Scan for the cell matching the given text and deliver its (x, y) coordinate at center. 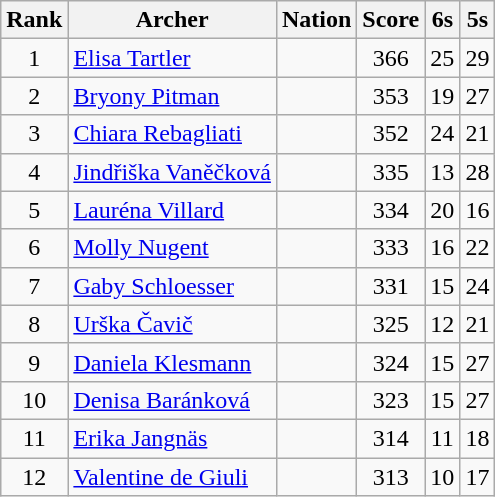
19 (442, 96)
9 (34, 362)
2 (34, 96)
4 (34, 172)
28 (478, 172)
Score (391, 20)
Jindřiška Vaněčková (172, 172)
Chiara Rebagliati (172, 134)
335 (391, 172)
29 (478, 58)
8 (34, 324)
333 (391, 248)
25 (442, 58)
334 (391, 210)
314 (391, 438)
13 (442, 172)
Gaby Schloesser (172, 286)
6 (34, 248)
353 (391, 96)
366 (391, 58)
3 (34, 134)
7 (34, 286)
18 (478, 438)
Urška Čavič (172, 324)
Elisa Tartler (172, 58)
6s (442, 20)
Bryony Pitman (172, 96)
323 (391, 400)
5s (478, 20)
Lauréna Villard (172, 210)
1 (34, 58)
331 (391, 286)
324 (391, 362)
352 (391, 134)
Rank (34, 20)
Denisa Baránková (172, 400)
5 (34, 210)
325 (391, 324)
Daniela Klesmann (172, 362)
Molly Nugent (172, 248)
Erika Jangnäs (172, 438)
Archer (172, 20)
Valentine de Giuli (172, 477)
Nation (316, 20)
313 (391, 477)
22 (478, 248)
17 (478, 477)
20 (442, 210)
